Return the [x, y] coordinate for the center point of the cell that contains the specified text.  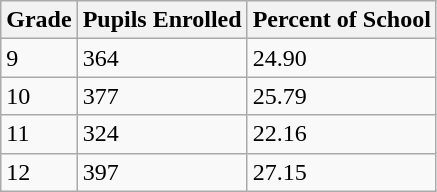
24.90 [342, 58]
Percent of School [342, 20]
324 [162, 134]
11 [39, 134]
22.16 [342, 134]
10 [39, 96]
9 [39, 58]
27.15 [342, 172]
Pupils Enrolled [162, 20]
25.79 [342, 96]
377 [162, 96]
364 [162, 58]
12 [39, 172]
397 [162, 172]
Grade [39, 20]
